Identify which cell holds the provided text, then report its (X, Y) central coordinate. 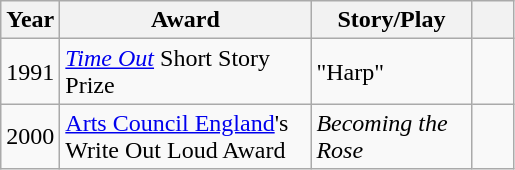
Becoming the Rose (392, 136)
2000 (30, 136)
Time Out Short Story Prize (186, 72)
Arts Council England's Write Out Loud Award (186, 136)
Award (186, 20)
Year (30, 20)
1991 (30, 72)
Story/Play (392, 20)
"Harp" (392, 72)
